Search for the cell housing the specified text and yield its [X, Y] center coordinate. 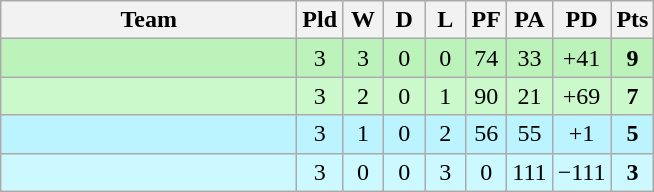
PA [530, 20]
5 [632, 134]
90 [486, 96]
D [404, 20]
56 [486, 134]
Pts [632, 20]
111 [530, 172]
7 [632, 96]
21 [530, 96]
9 [632, 58]
Pld [320, 20]
PF [486, 20]
55 [530, 134]
W [364, 20]
+41 [582, 58]
+69 [582, 96]
PD [582, 20]
Team [149, 20]
74 [486, 58]
33 [530, 58]
−111 [582, 172]
L [446, 20]
+1 [582, 134]
